Pinpoint the cell where the given text exists, returning its [x, y] midpoint coordinate. 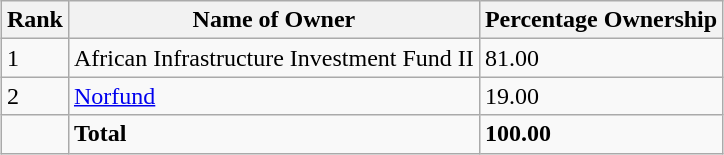
2 [34, 96]
100.00 [600, 134]
Rank [34, 20]
19.00 [600, 96]
Norfund [274, 96]
1 [34, 58]
Total [274, 134]
81.00 [600, 58]
Name of Owner [274, 20]
Percentage Ownership [600, 20]
African Infrastructure Investment Fund II [274, 58]
